Search for the cell housing the specified text and yield its (X, Y) center coordinate. 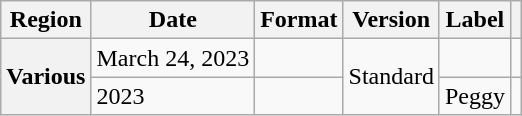
March 24, 2023 (173, 58)
Standard (391, 77)
Label (474, 20)
Date (173, 20)
Version (391, 20)
2023 (173, 96)
Region (46, 20)
Peggy (474, 96)
Format (299, 20)
Various (46, 77)
